Locate the cell with the specified text and output its (X, Y) center coordinate. 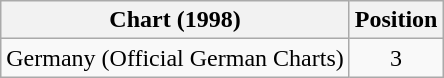
Chart (1998) (175, 20)
3 (396, 58)
Germany (Official German Charts) (175, 58)
Position (396, 20)
